Return [X, Y] of the center of cell containing provided text 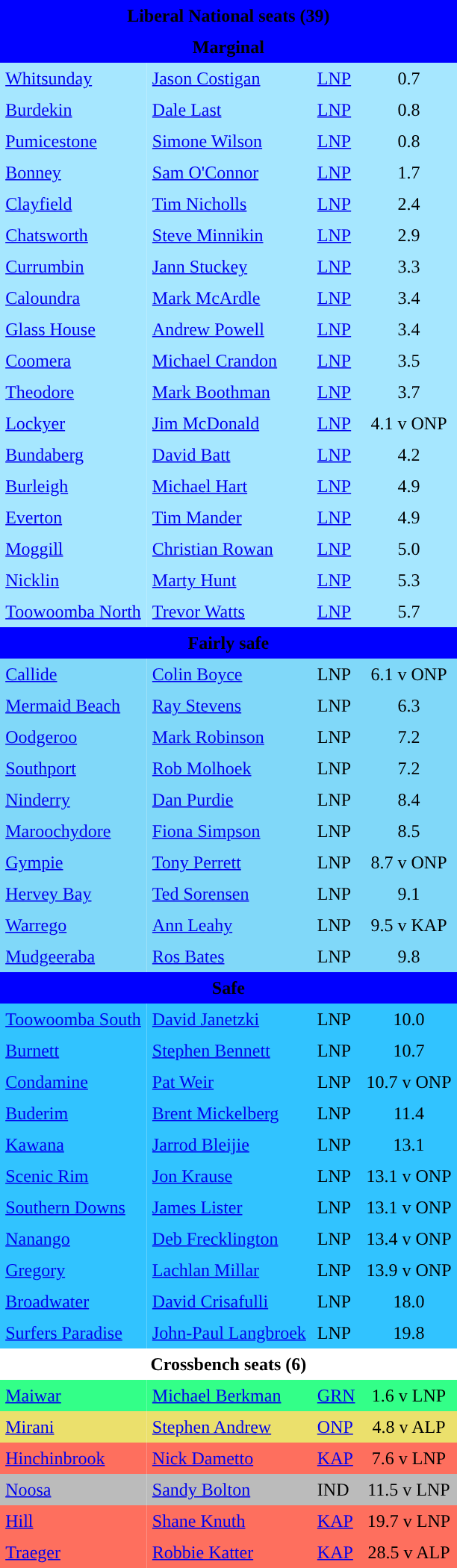
ONP [336, 1428]
11.5 v LNP [409, 1490]
Maiwar [73, 1396]
Callide [73, 675]
Coomera [73, 361]
Shane Knuth [228, 1522]
19.7 v LNP [409, 1522]
Ninderry [73, 800]
Burleigh [73, 487]
Noosa [73, 1490]
6.3 [409, 706]
Bonney [73, 173]
10.7 [409, 1051]
Sandy Bolton [228, 1490]
Burdekin [73, 111]
IND [336, 1490]
9.8 [409, 957]
Lockyer [73, 424]
Hervey Bay [73, 895]
Surfers Paradise [73, 1334]
19.8 [409, 1334]
Maroochydore [73, 832]
7.6 v LNP [409, 1459]
Oodgeroo [73, 738]
Nanango [73, 1239]
David Janetzki [228, 1020]
Hinchinbrook [73, 1459]
Jarrod Bleijie [228, 1145]
David Crisafulli [228, 1302]
5.0 [409, 550]
David Batt [228, 455]
GRN [336, 1396]
10.7 v ONP [409, 1083]
Toowoomba South [73, 1020]
Pat Weir [228, 1083]
4.8 v ALP [409, 1428]
Christian Rowan [228, 550]
0.7 [409, 79]
4.1 v ONP [409, 424]
Condamine [73, 1083]
3.5 [409, 361]
10.0 [409, 1020]
3.7 [409, 393]
5.3 [409, 581]
Kawana [73, 1145]
Crossbench seats (6) [228, 1365]
2.4 [409, 205]
Andrew Powell [228, 330]
Southport [73, 769]
Nicklin [73, 581]
Bundaberg [73, 455]
Glass House [73, 330]
Dale Last [228, 111]
Whitsunday [73, 79]
Mark Boothman [228, 393]
Pumicestone [73, 142]
5.7 [409, 612]
Currumbin [73, 267]
Buderim [73, 1114]
4.2 [409, 455]
Theodore [73, 393]
Mark Robinson [228, 738]
Simone Wilson [228, 142]
Ray Stevens [228, 706]
3.3 [409, 267]
2.9 [409, 236]
John-Paul Langbroek [228, 1334]
Lachlan Millar [228, 1271]
Deb Frecklington [228, 1239]
Moggill [73, 550]
Ann Leahy [228, 926]
Ros Bates [228, 957]
Chatsworth [73, 236]
Toowoomba North [73, 612]
Safe [228, 989]
Michael Berkman [228, 1396]
8.7 v ONP [409, 863]
Broadwater [73, 1302]
Fiona Simpson [228, 832]
13.1 [409, 1145]
Clayfield [73, 205]
Tim Mander [228, 518]
Tony Perrett [228, 863]
Caloundra [73, 299]
Jim McDonald [228, 424]
Michael Crandon [228, 361]
Dan Purdie [228, 800]
13.9 v ONP [409, 1271]
Michael Hart [228, 487]
Mirani [73, 1428]
Fairly safe [228, 644]
Ted Sorensen [228, 895]
1.6 v LNP [409, 1396]
Rob Molhoek [228, 769]
Warrego [73, 926]
Brent Mickelberg [228, 1114]
18.0 [409, 1302]
11.4 [409, 1114]
Colin Boyce [228, 675]
Nick Dametto [228, 1459]
9.5 v KAP [409, 926]
Marty Hunt [228, 581]
Burnett [73, 1051]
Gympie [73, 863]
Stephen Andrew [228, 1428]
Trevor Watts [228, 612]
Marginal [228, 48]
9.1 [409, 895]
Mermaid Beach [73, 706]
Jon Krause [228, 1177]
6.1 v ONP [409, 675]
Steve Minnikin [228, 236]
Jason Costigan [228, 79]
1.7 [409, 173]
Sam O'Connor [228, 173]
Southern Downs [73, 1208]
Everton [73, 518]
James Lister [228, 1208]
Liberal National seats (39) [228, 16]
Mudgeeraba [73, 957]
13.4 v ONP [409, 1239]
Jann Stuckey [228, 267]
8.4 [409, 800]
Mark McArdle [228, 299]
Gregory [73, 1271]
Tim Nicholls [228, 205]
Scenic Rim [73, 1177]
8.5 [409, 832]
Hill [73, 1522]
Stephen Bennett [228, 1051]
